Search for the cell housing the specified text and yield its (X, Y) center coordinate. 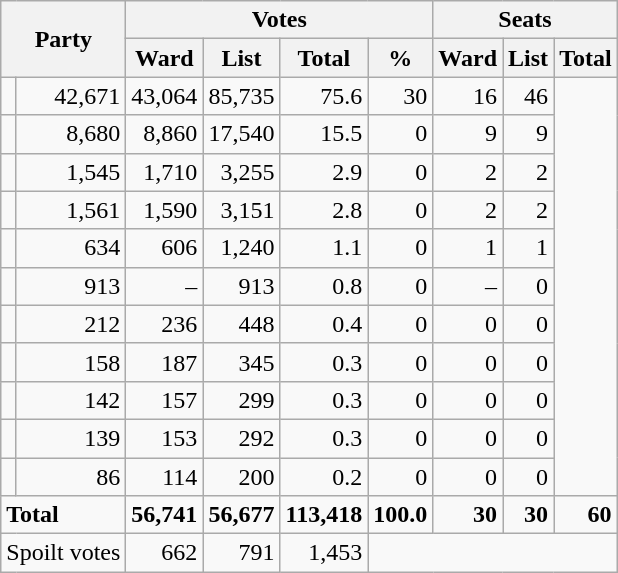
299 (242, 400)
Seats (525, 20)
662 (164, 553)
113,418 (324, 515)
0.4 (324, 324)
8,860 (164, 134)
448 (242, 324)
3,151 (242, 210)
1,240 (242, 248)
% (400, 58)
85,735 (242, 96)
0.8 (324, 286)
8,680 (70, 134)
1,710 (164, 172)
75.6 (324, 96)
46 (528, 96)
634 (70, 248)
16 (468, 96)
157 (164, 400)
139 (70, 438)
2.8 (324, 210)
Votes (280, 20)
345 (242, 362)
1,561 (70, 210)
212 (70, 324)
56,741 (164, 515)
292 (242, 438)
43,064 (164, 96)
153 (164, 438)
114 (164, 477)
187 (164, 362)
Spoilt votes (64, 553)
56,677 (242, 515)
100.0 (400, 515)
791 (242, 553)
236 (164, 324)
17,540 (242, 134)
2.9 (324, 172)
42,671 (70, 96)
158 (70, 362)
15.5 (324, 134)
142 (70, 400)
200 (242, 477)
3,255 (242, 172)
60 (586, 515)
1,453 (324, 553)
86 (70, 477)
Party (64, 39)
606 (164, 248)
1,545 (70, 172)
0.2 (324, 477)
1.1 (324, 248)
1,590 (164, 210)
